Pinpoint the cell where the given text exists, returning its (x, y) midpoint coordinate. 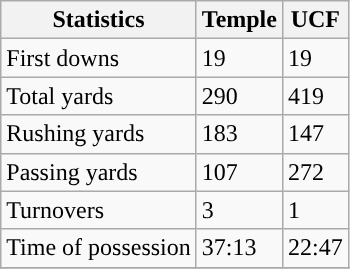
22:47 (315, 248)
First downs (99, 58)
272 (315, 172)
37:13 (239, 248)
1 (315, 210)
Turnovers (99, 210)
Temple (239, 20)
419 (315, 96)
147 (315, 134)
183 (239, 134)
Time of possession (99, 248)
Statistics (99, 20)
107 (239, 172)
Passing yards (99, 172)
Rushing yards (99, 134)
UCF (315, 20)
3 (239, 210)
Total yards (99, 96)
290 (239, 96)
